Return the [X, Y] coordinate for the center point of the cell that contains the specified text.  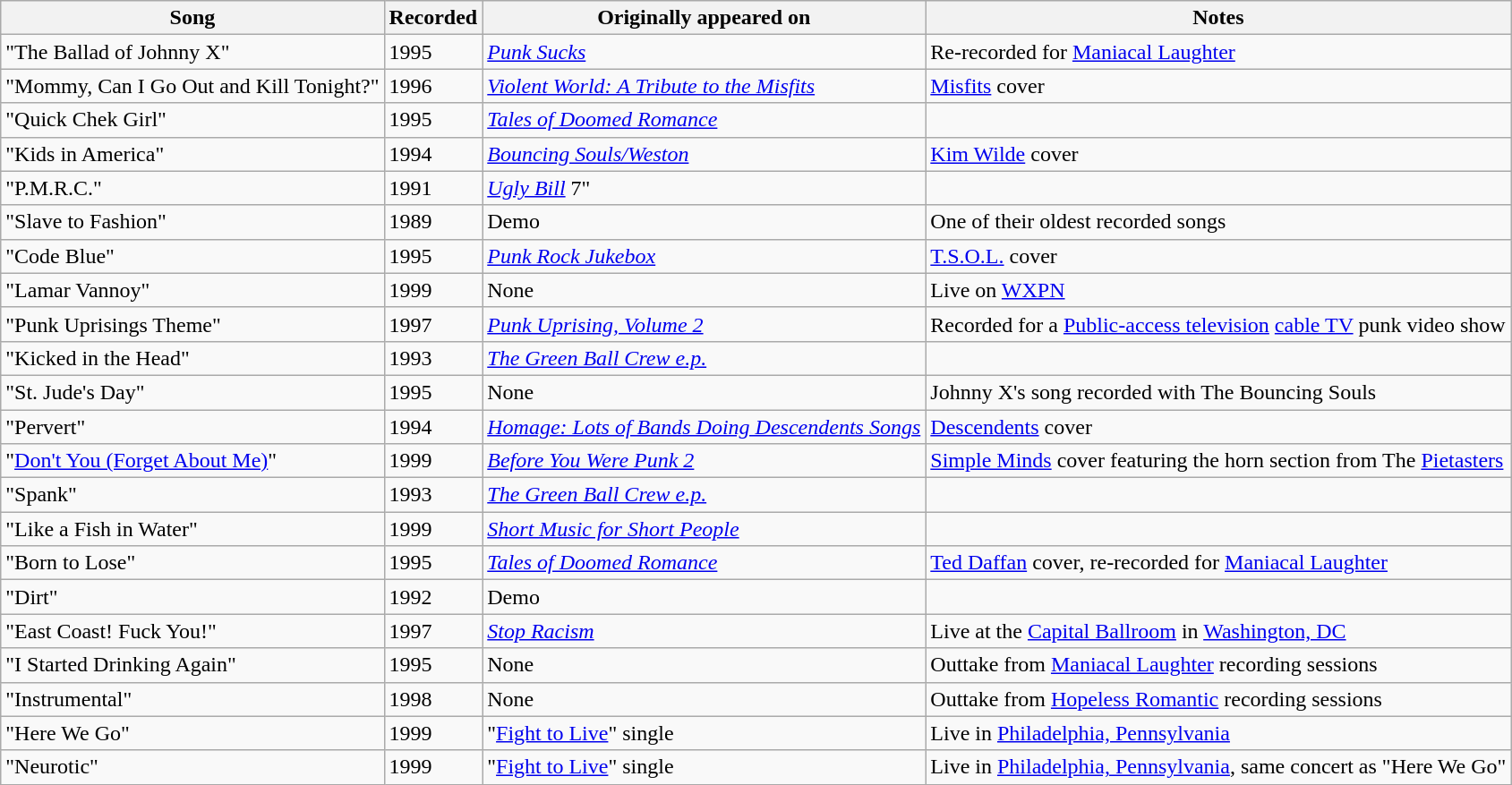
1996 [433, 86]
Recorded for a Public-access television cable TV punk video show [1218, 324]
"Kids in America" [192, 154]
1991 [433, 188]
Outtake from Hopeless Romantic recording sessions [1218, 699]
Originally appeared on [704, 18]
"Instrumental" [192, 699]
Punk Rock Jukebox [704, 256]
Ted Daffan cover, re-recorded for Maniacal Laughter [1218, 563]
Outtake from Maniacal Laughter recording sessions [1218, 665]
Descendents cover [1218, 427]
Punk Uprising, Volume 2 [704, 324]
Johnny X's song recorded with The Bouncing Souls [1218, 392]
"Dirt" [192, 597]
"Code Blue" [192, 256]
Ugly Bill 7" [704, 188]
"Kicked in the Head" [192, 358]
"Slave to Fashion" [192, 222]
Simple Minds cover featuring the horn section from The Pietasters [1218, 461]
Punk Sucks [704, 52]
One of their oldest recorded songs [1218, 222]
Re-recorded for Maniacal Laughter [1218, 52]
Song [192, 18]
"Don't You (Forget About Me)" [192, 461]
Live in Philadelphia, Pennsylvania, same concert as "Here We Go" [1218, 767]
"Spank" [192, 495]
Homage: Lots of Bands Doing Descendents Songs [704, 427]
Short Music for Short People [704, 529]
"Pervert" [192, 427]
Stop Racism [704, 631]
"Quick Chek Girl" [192, 120]
"Mommy, Can I Go Out and Kill Tonight?" [192, 86]
Misfits cover [1218, 86]
Notes [1218, 18]
1989 [433, 222]
"Born to Lose" [192, 563]
"Here We Go" [192, 733]
Recorded [433, 18]
Live on WXPN [1218, 290]
"East Coast! Fuck You!" [192, 631]
1992 [433, 597]
"Like a Fish in Water" [192, 529]
"The Ballad of Johnny X" [192, 52]
Bouncing Souls/Weston [704, 154]
Before You Were Punk 2 [704, 461]
"Punk Uprisings Theme" [192, 324]
Kim Wilde cover [1218, 154]
"St. Jude's Day" [192, 392]
"Neurotic" [192, 767]
"I Started Drinking Again" [192, 665]
Live in Philadelphia, Pennsylvania [1218, 733]
T.S.O.L. cover [1218, 256]
1998 [433, 699]
"Lamar Vannoy" [192, 290]
Violent World: A Tribute to the Misfits [704, 86]
"P.M.R.C." [192, 188]
Live at the Capital Ballroom in Washington, DC [1218, 631]
